Determine the (X, Y) coordinate at the center of the cell enclosing the given text.  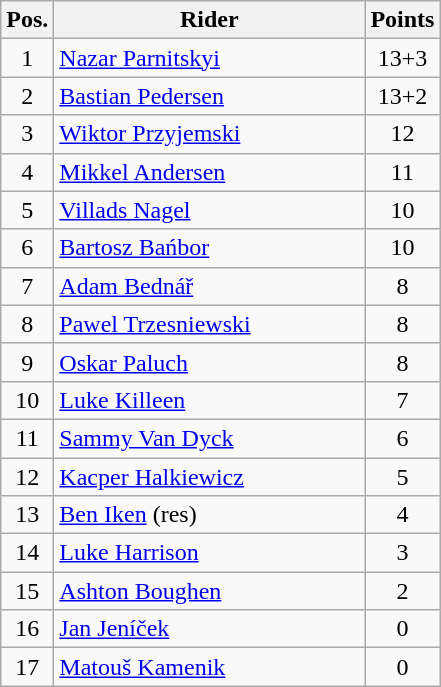
9 (28, 362)
Ben Iken (res) (210, 515)
15 (28, 591)
Points (402, 20)
Luke Harrison (210, 553)
Matouš Kamenik (210, 667)
Wiktor Przyjemski (210, 134)
Rider (210, 20)
16 (28, 629)
Villads Nagel (210, 210)
Mikkel Andersen (210, 172)
Luke Killeen (210, 400)
1 (28, 58)
14 (28, 553)
17 (28, 667)
Adam Bednář (210, 286)
Bartosz Bańbor (210, 248)
Oskar Paluch (210, 362)
Sammy Van Dyck (210, 438)
13+2 (402, 96)
Nazar Parnitskyi (210, 58)
Pos. (28, 20)
13+3 (402, 58)
Jan Jeníček (210, 629)
Pawel Trzesniewski (210, 324)
Kacper Halkiewicz (210, 477)
13 (28, 515)
Bastian Pedersen (210, 96)
Ashton Boughen (210, 591)
